Pinpoint the cell where the given text exists, returning its (X, Y) midpoint coordinate. 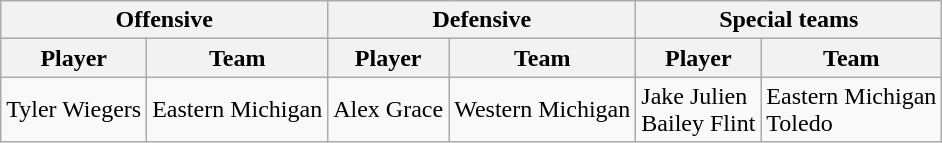
Defensive (482, 20)
Offensive (164, 20)
Jake JulienBailey Flint (698, 110)
Special teams (789, 20)
Tyler Wiegers (74, 110)
Eastern Michigan (238, 110)
Eastern MichiganToledo (852, 110)
Western Michigan (542, 110)
Alex Grace (388, 110)
